Identify which cell holds the provided text, then report its [X, Y] central coordinate. 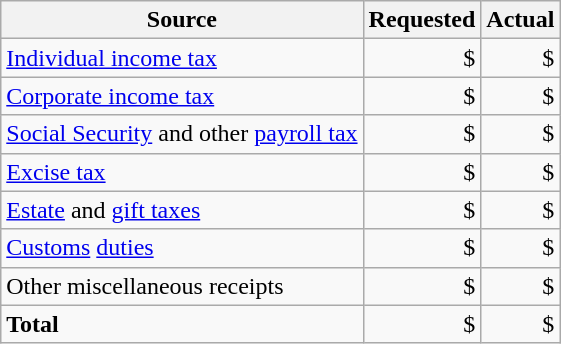
Individual income tax [182, 58]
Customs duties [182, 248]
Corporate income tax [182, 96]
Other miscellaneous receipts [182, 286]
Excise tax [182, 172]
Actual [520, 20]
Social Security and other payroll tax [182, 134]
Estate and gift taxes [182, 210]
Requested [422, 20]
Total [182, 324]
Source [182, 20]
